Capture the cell that displays the provided text and extract its [X, Y] central coordinate. 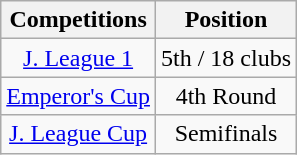
J. League Cup [78, 134]
Position [226, 20]
Semifinals [226, 134]
J. League 1 [78, 58]
4th Round [226, 96]
Emperor's Cup [78, 96]
5th / 18 clubs [226, 58]
Competitions [78, 20]
